Detect which cell encompasses the target text, then output its [x, y] center coordinate. 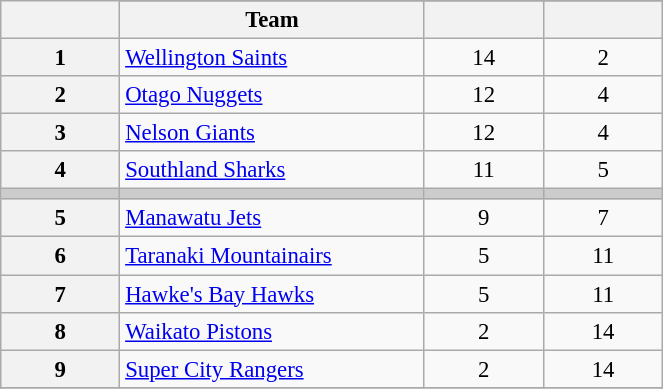
Otago Nuggets [272, 95]
3 [60, 133]
6 [60, 256]
Southland Sharks [272, 170]
Team [272, 20]
Manawatu Jets [272, 219]
Wellington Saints [272, 58]
Nelson Giants [272, 133]
Super City Rangers [272, 369]
1 [60, 58]
Taranaki Mountainairs [272, 256]
8 [60, 331]
Hawke's Bay Hawks [272, 294]
Waikato Pistons [272, 331]
